Find where the given text appears and provide that cell's center as (x, y) coordinate. 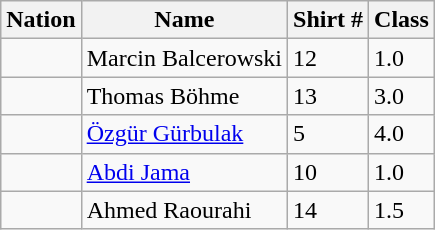
Abdi Jama (184, 172)
5 (328, 134)
Class (402, 20)
Özgür Gürbulak (184, 134)
3.0 (402, 96)
Thomas Böhme (184, 96)
1.5 (402, 210)
Marcin Balcerowski (184, 58)
14 (328, 210)
Ahmed Raourahi (184, 210)
12 (328, 58)
Name (184, 20)
Nation (41, 20)
10 (328, 172)
4.0 (402, 134)
Shirt # (328, 20)
13 (328, 96)
